Identify which cell holds the provided text, then report its (X, Y) central coordinate. 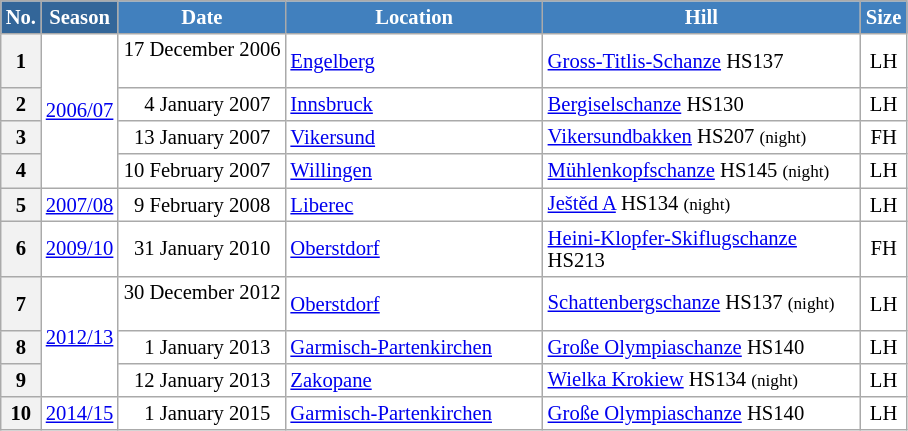
Gross-Titlis-Schanze HS137 (702, 60)
Size (884, 16)
2009/10 (80, 248)
Innsbruck (414, 104)
No. (21, 16)
Date (202, 16)
Schattenbergschanze HS137 (night) (702, 304)
2 (21, 104)
2007/08 (80, 204)
3 (21, 137)
Location (414, 16)
Hill (702, 16)
Liberec (414, 204)
Mühlenkopfschanze HS145 (night) (702, 171)
10 (21, 412)
12 January 2013 (202, 380)
4 (21, 171)
Vikersund (414, 137)
Willingen (414, 171)
7 (21, 304)
Bergiselschanze HS130 (702, 104)
2006/07 (80, 110)
9 (21, 380)
9 February 2008 (202, 204)
Wielka Krokiew HS134 (night) (702, 380)
1 (21, 60)
2014/15 (80, 412)
1 January 2013 (202, 346)
1 January 2015 (202, 412)
17 December 2006 (202, 60)
13 January 2007 (202, 137)
5 (21, 204)
6 (21, 248)
Heini-Klopfer-Skiflugschanze HS213 (702, 248)
Ještěd A HS134 (night) (702, 204)
Vikersundbakken HS207 (night) (702, 137)
8 (21, 346)
2012/13 (80, 336)
31 January 2010 (202, 248)
Engelberg (414, 60)
Season (80, 16)
Zakopane (414, 380)
4 January 2007 (202, 104)
30 December 2012 (202, 304)
10 February 2007 (202, 171)
